Determine the (x, y) coordinate at the center of the cell enclosing the given text.  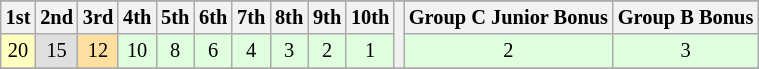
6th (213, 17)
Group B Bonus (686, 17)
8th (289, 17)
10th (370, 17)
20 (18, 51)
12 (98, 51)
7th (251, 17)
1st (18, 17)
5th (175, 17)
10 (137, 51)
8 (175, 51)
15 (56, 51)
Group C Junior Bonus (508, 17)
6 (213, 51)
4th (137, 17)
2nd (56, 17)
1 (370, 51)
4 (251, 51)
9th (327, 17)
3rd (98, 17)
